Locate the cell with the specified text and output its (X, Y) center coordinate. 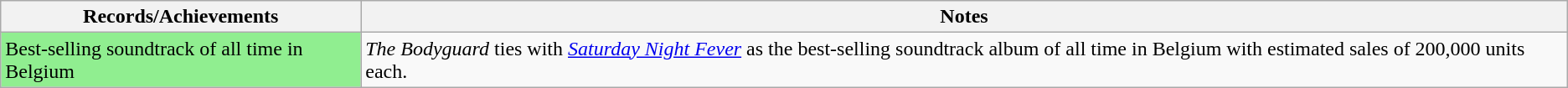
Records/Achievements (181, 17)
Notes (965, 17)
The Bodyguard ties with Saturday Night Fever as the best-selling soundtrack album of all time in Belgium with estimated sales of 200,000 units each. (965, 60)
Best-selling soundtrack of all time in Belgium (181, 60)
